Return [x, y] of the center of cell containing provided text 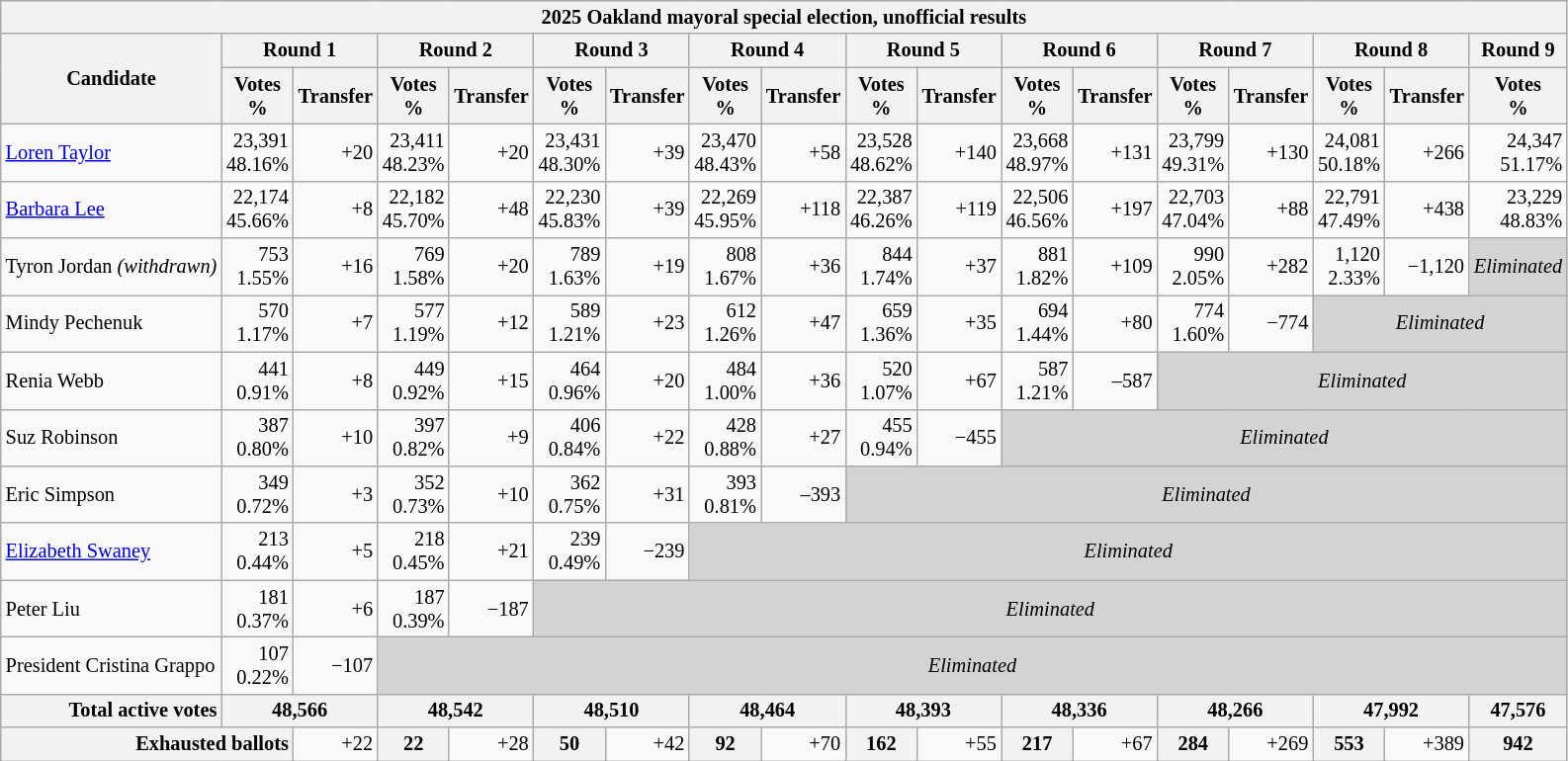
4550.94% [882, 438]
+55 [959, 744]
5871.21% [1038, 380]
284 [1192, 744]
+5 [336, 551]
92 [726, 744]
23,47048.43% [726, 152]
+28 [490, 744]
23,52848.62% [882, 152]
22,17445.66% [257, 210]
2025 Oakland mayoral special election, unofficial results [784, 17]
4490.92% [413, 380]
Round 6 [1080, 50]
Tyron Jordan (withdrawn) [111, 267]
−1,120 [1428, 267]
Loren Taylor [111, 152]
+438 [1428, 210]
Round 3 [612, 50]
4640.96% [569, 380]
48,266 [1235, 711]
5701.17% [257, 323]
Round 1 [300, 50]
3870.80% [257, 438]
Round 5 [923, 50]
Round 8 [1391, 50]
+31 [647, 494]
7691.58% [413, 267]
Candidate [111, 79]
5891.21% [569, 323]
23,39148.16% [257, 152]
47,992 [1391, 711]
+9 [490, 438]
+140 [959, 152]
+118 [803, 210]
5771.19% [413, 323]
23,41148.23% [413, 152]
24,34751.17% [1519, 152]
942 [1519, 744]
President Cristina Grappo [111, 665]
47,576 [1519, 711]
+21 [490, 551]
48,542 [456, 711]
48,393 [923, 711]
6121.26% [726, 323]
1810.37% [257, 609]
22,79147.49% [1349, 210]
553 [1349, 744]
1070.22% [257, 665]
+131 [1115, 152]
Eric Simpson [111, 494]
+7 [336, 323]
6591.36% [882, 323]
2390.49% [569, 551]
−239 [647, 551]
22 [413, 744]
+70 [803, 744]
6941.44% [1038, 323]
−187 [490, 609]
22,18245.70% [413, 210]
24,08150.18% [1349, 152]
−455 [959, 438]
7891.63% [569, 267]
+269 [1271, 744]
+27 [803, 438]
Suz Robinson [111, 438]
3620.75% [569, 494]
4410.91% [257, 380]
+130 [1271, 152]
Round 2 [456, 50]
1870.39% [413, 609]
Peter Liu [111, 609]
48,464 [767, 711]
+119 [959, 210]
22,50646.56% [1038, 210]
+19 [647, 267]
Exhausted ballots [147, 744]
4280.88% [726, 438]
23,79949.31% [1192, 152]
+35 [959, 323]
48,566 [300, 711]
–587 [1115, 380]
7531.55% [257, 267]
Round 4 [767, 50]
+6 [336, 609]
+48 [490, 210]
Elizabeth Swaney [111, 551]
4060.84% [569, 438]
22,70347.04% [1192, 210]
Mindy Pechenuk [111, 323]
−107 [336, 665]
+15 [490, 380]
3970.82% [413, 438]
+16 [336, 267]
48,510 [612, 711]
+282 [1271, 267]
+197 [1115, 210]
23,43148.30% [569, 152]
+37 [959, 267]
−774 [1271, 323]
162 [882, 744]
+88 [1271, 210]
+80 [1115, 323]
2180.45% [413, 551]
+47 [803, 323]
+23 [647, 323]
3490.72% [257, 494]
+42 [647, 744]
48,336 [1080, 711]
217 [1038, 744]
4841.00% [726, 380]
–393 [803, 494]
50 [569, 744]
Barbara Lee [111, 210]
Round 7 [1235, 50]
Round 9 [1519, 50]
8441.74% [882, 267]
3930.81% [726, 494]
23,22948.83% [1519, 210]
+389 [1428, 744]
9902.05% [1192, 267]
5201.07% [882, 380]
+58 [803, 152]
+109 [1115, 267]
+266 [1428, 152]
Renia Webb [111, 380]
7741.60% [1192, 323]
+12 [490, 323]
+3 [336, 494]
22,38746.26% [882, 210]
22,23045.83% [569, 210]
3520.73% [413, 494]
8811.82% [1038, 267]
2130.44% [257, 551]
22,26945.95% [726, 210]
23,66848.97% [1038, 152]
1,1202.33% [1349, 267]
8081.67% [726, 267]
Total active votes [111, 711]
